From the cell containing the given text, extract its center point as [X, Y] coordinate. 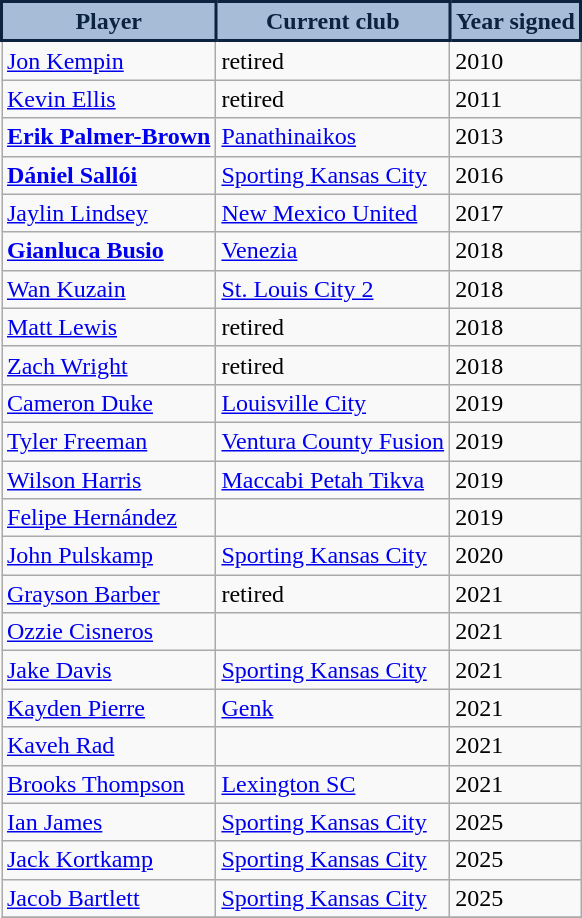
Louisville City [333, 403]
Tyler Freeman [109, 441]
Jaylin Lindsey [109, 213]
Jack Kortkamp [109, 860]
Erik Palmer-Brown [109, 137]
Ozzie Cisneros [109, 632]
St. Louis City 2 [333, 289]
2017 [516, 213]
2013 [516, 137]
Venezia [333, 251]
Grayson Barber [109, 594]
2016 [516, 175]
2011 [516, 99]
Player [109, 22]
Gianluca Busio [109, 251]
Brooks Thompson [109, 784]
Dániel Sallói [109, 175]
Year signed [516, 22]
Current club [333, 22]
Felipe Hernández [109, 518]
Jacob Bartlett [109, 898]
Panathinaikos [333, 137]
Lexington SC [333, 784]
Ian James [109, 822]
Kaveh Rad [109, 746]
John Pulskamp [109, 556]
Kayden Pierre [109, 708]
Genk [333, 708]
Zach Wright [109, 365]
Jon Kempin [109, 60]
Wan Kuzain [109, 289]
New Mexico United [333, 213]
Kevin Ellis [109, 99]
Maccabi Petah Tikva [333, 479]
2020 [516, 556]
Cameron Duke [109, 403]
Jake Davis [109, 670]
2010 [516, 60]
Matt Lewis [109, 327]
Ventura County Fusion [333, 441]
Wilson Harris [109, 479]
